Return (X, Y) of the center of cell containing provided text 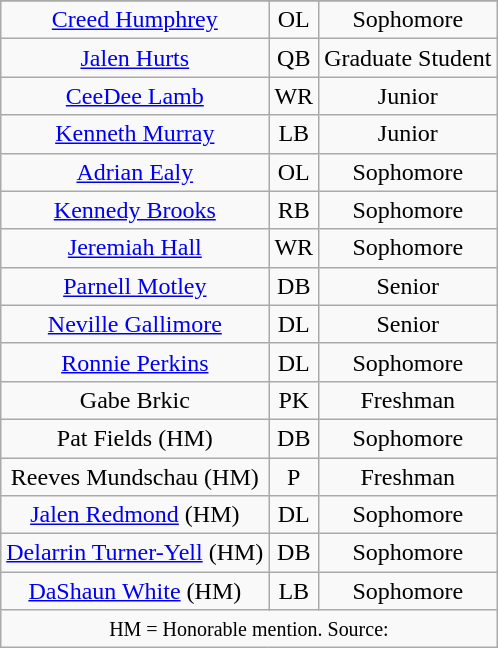
DaShaun White (HM) (135, 591)
Adrian Ealy (135, 172)
Reeves Mundschau (HM) (135, 477)
Parnell Motley (135, 286)
Creed Humphrey (135, 20)
Neville Gallimore (135, 324)
P (294, 477)
Jeremiah Hall (135, 248)
Pat Fields (HM) (135, 438)
RB (294, 210)
CeeDee Lamb (135, 96)
HM = Honorable mention. Source: (249, 629)
Ronnie Perkins (135, 362)
QB (294, 58)
Graduate Student (408, 58)
Gabe Brkic (135, 400)
Kenneth Murray (135, 134)
Delarrin Turner-Yell (HM) (135, 553)
Jalen Redmond (HM) (135, 515)
Jalen Hurts (135, 58)
Kennedy Brooks (135, 210)
PK (294, 400)
